Pinpoint the cell where the given text exists, returning its [X, Y] midpoint coordinate. 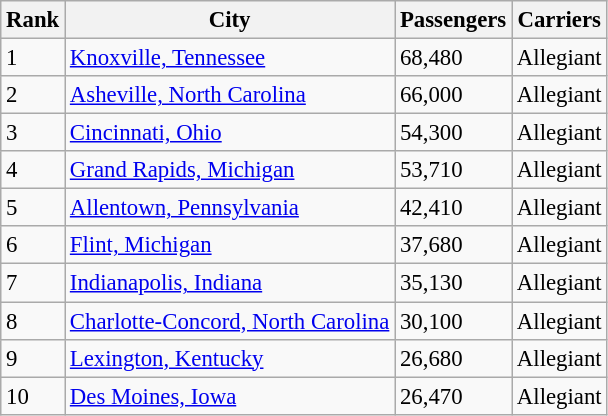
26,470 [454, 396]
66,000 [454, 95]
30,100 [454, 321]
Cincinnati, Ohio [230, 133]
Des Moines, Iowa [230, 396]
35,130 [454, 283]
Grand Rapids, Michigan [230, 170]
Carriers [560, 20]
2 [33, 95]
4 [33, 170]
10 [33, 396]
7 [33, 283]
9 [33, 358]
54,300 [454, 133]
Rank [33, 20]
Allentown, Pennsylvania [230, 208]
Charlotte-Concord, North Carolina [230, 321]
Passengers [454, 20]
53,710 [454, 170]
26,680 [454, 358]
6 [33, 245]
City [230, 20]
8 [33, 321]
Flint, Michigan [230, 245]
37,680 [454, 245]
68,480 [454, 58]
5 [33, 208]
1 [33, 58]
3 [33, 133]
42,410 [454, 208]
Asheville, North Carolina [230, 95]
Indianapolis, Indiana [230, 283]
Knoxville, Tennessee [230, 58]
Lexington, Kentucky [230, 358]
